Detect which cell encompasses the target text, then output its [x, y] center coordinate. 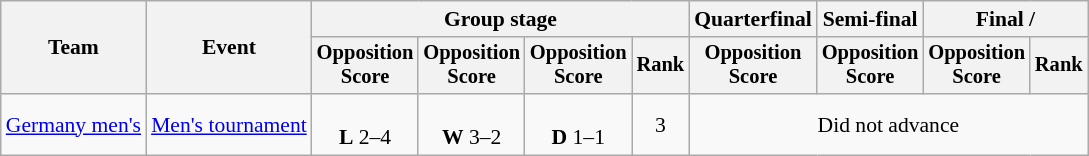
L 2–4 [366, 124]
Germany men's [74, 124]
Final / [1005, 19]
Event [229, 48]
Group stage [500, 19]
D 1–1 [578, 124]
Did not advance [888, 124]
Team [74, 48]
3 [661, 124]
Quarterfinal [753, 19]
Semi-final [870, 19]
W 3–2 [472, 124]
Men's tournament [229, 124]
